For the text-containing cell, return its midpoint in (X, Y) coordinate format. 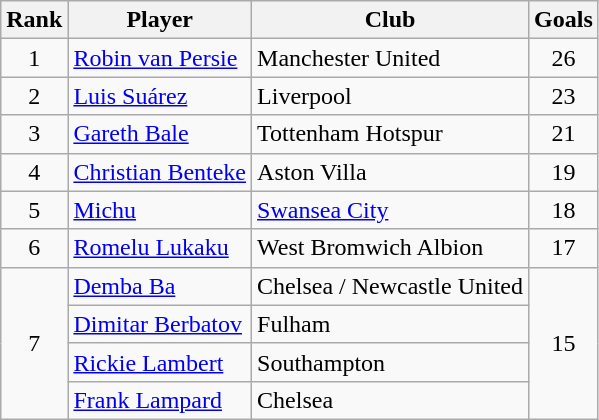
Club (390, 20)
21 (564, 134)
7 (34, 343)
Player (160, 20)
Goals (564, 20)
26 (564, 58)
Aston Villa (390, 172)
18 (564, 210)
Chelsea (390, 400)
Southampton (390, 362)
2 (34, 96)
Fulham (390, 324)
Chelsea / Newcastle United (390, 286)
19 (564, 172)
4 (34, 172)
Christian Benteke (160, 172)
Demba Ba (160, 286)
3 (34, 134)
Gareth Bale (160, 134)
West Bromwich Albion (390, 248)
1 (34, 58)
Liverpool (390, 96)
15 (564, 343)
23 (564, 96)
5 (34, 210)
Frank Lampard (160, 400)
6 (34, 248)
Dimitar Berbatov (160, 324)
Romelu Lukaku (160, 248)
Tottenham Hotspur (390, 134)
Robin van Persie (160, 58)
Rank (34, 20)
Manchester United (390, 58)
Luis Suárez (160, 96)
Swansea City (390, 210)
Michu (160, 210)
Rickie Lambert (160, 362)
17 (564, 248)
